Determine the [X, Y] coordinate at the center of the cell enclosing the given text.  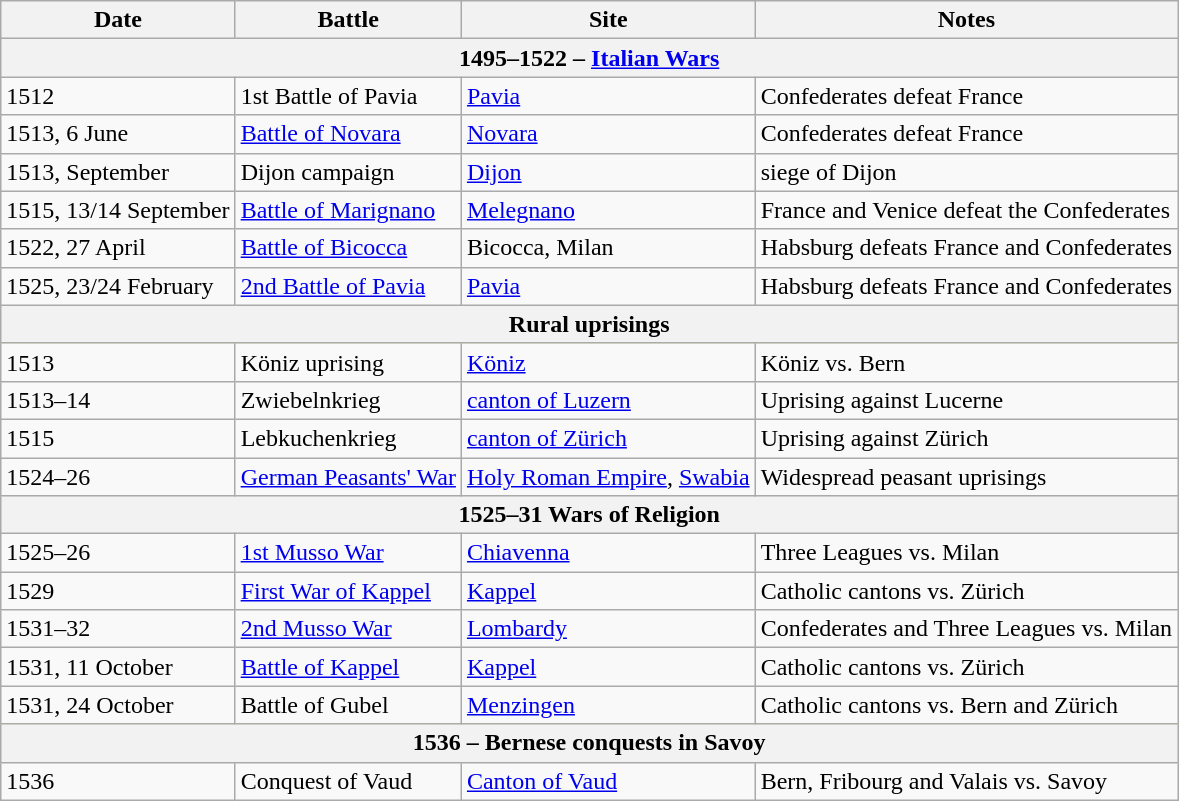
Holy Roman Empire, Swabia [608, 477]
1513 [118, 362]
canton of Zürich [608, 438]
1513, 6 June [118, 134]
Conquest of Vaud [348, 781]
1515, 13/14 September [118, 210]
1536 – Bernese conquests in Savoy [590, 743]
Three Leagues vs. Milan [966, 553]
canton of Luzern [608, 400]
Catholic cantons vs. Bern and Zürich [966, 705]
Lebkuchenkrieg [348, 438]
1495–1522 – Italian Wars [590, 58]
Rural uprisings [590, 324]
Notes [966, 20]
Melegnano [608, 210]
First War of Kappel [348, 591]
1529 [118, 591]
Köniz vs. Bern [966, 362]
1515 [118, 438]
siege of Dijon [966, 172]
France and Venice defeat the Confederates [966, 210]
Battle of Gubel [348, 705]
Novara [608, 134]
Battle of Marignano [348, 210]
Canton of Vaud [608, 781]
1524–26 [118, 477]
Battle of Novara [348, 134]
1st Musso War [348, 553]
1536 [118, 781]
Dijon [608, 172]
1512 [118, 96]
Widespread peasant uprisings [966, 477]
2nd Battle of Pavia [348, 286]
Chiavenna [608, 553]
1531, 24 October [118, 705]
1522, 27 April [118, 248]
Site [608, 20]
1st Battle of Pavia [348, 96]
1513, September [118, 172]
1525–31 Wars of Religion [590, 515]
Uprising against Lucerne [966, 400]
1531, 11 October [118, 667]
Dijon campaign [348, 172]
Lombardy [608, 629]
Battle of Kappel [348, 667]
German Peasants' War [348, 477]
Bicocca, Milan [608, 248]
Uprising against Zürich [966, 438]
1531–32 [118, 629]
Menzingen [608, 705]
Battle of Bicocca [348, 248]
Zwiebelnkrieg [348, 400]
Confederates and Three Leagues vs. Milan [966, 629]
2nd Musso War [348, 629]
1525–26 [118, 553]
Date [118, 20]
Bern, Fribourg and Valais vs. Savoy [966, 781]
1513–14 [118, 400]
Köniz uprising [348, 362]
Köniz [608, 362]
1525, 23/24 February [118, 286]
Battle [348, 20]
